Locate the cell with the specified text and output its [X, Y] center coordinate. 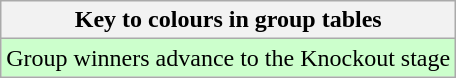
Key to colours in group tables [228, 20]
Group winners advance to the Knockout stage [228, 58]
